Return (X, Y) of the center of cell containing provided text 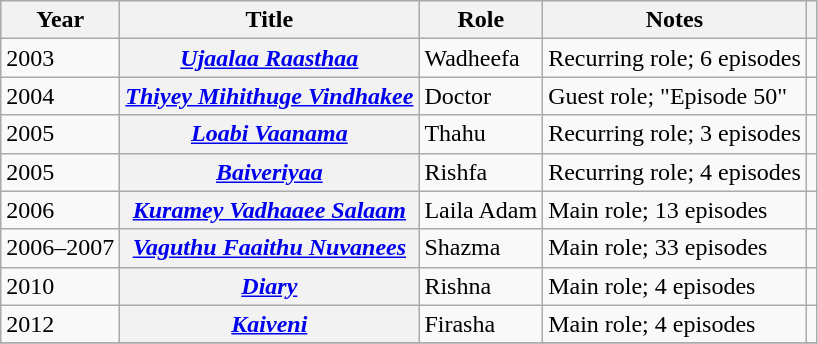
Thiyey Mihithuge Vindhakee (270, 96)
Rishna (481, 286)
Notes (675, 20)
Main role; 33 episodes (675, 248)
Kaiveni (270, 324)
Role (481, 20)
Year (60, 20)
Recurring role; 6 episodes (675, 58)
2012 (60, 324)
Kuramey Vadhaaee Salaam (270, 210)
Wadheefa (481, 58)
Diary (270, 286)
Laila Adam (481, 210)
Ujaalaa Raasthaa (270, 58)
Thahu (481, 134)
2003 (60, 58)
2004 (60, 96)
Main role; 13 episodes (675, 210)
Firasha (481, 324)
2006–2007 (60, 248)
Title (270, 20)
Rishfa (481, 172)
2006 (60, 210)
Doctor (481, 96)
Vaguthu Faaithu Nuvanees (270, 248)
2010 (60, 286)
Loabi Vaanama (270, 134)
Guest role; "Episode 50" (675, 96)
Shazma (481, 248)
Recurring role; 3 episodes (675, 134)
Baiveriyaa (270, 172)
Recurring role; 4 episodes (675, 172)
